Scan for the cell matching the given text and deliver its [X, Y] coordinate at center. 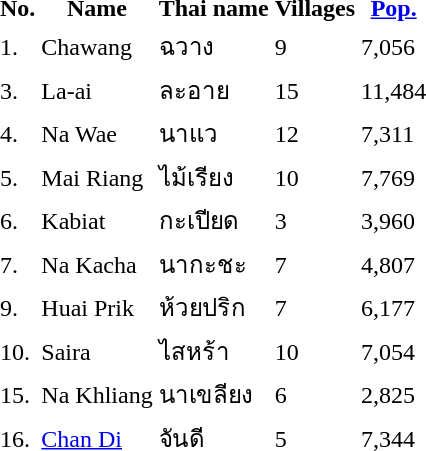
ไม้เรียง [214, 177]
Na Kacha [97, 264]
Saira [97, 351]
นากะชะ [214, 264]
15 [314, 90]
ไสหร้า [214, 351]
12 [314, 134]
Na Wae [97, 134]
นาเขลียง [214, 394]
Chawang [97, 46]
Kabiat [97, 220]
Mai Riang [97, 177]
ละอาย [214, 90]
ฉวาง [214, 46]
นาแว [214, 134]
6 [314, 394]
9 [314, 46]
Huai Prik [97, 308]
Na Khliang [97, 394]
กะเปียด [214, 220]
ห้วยปริก [214, 308]
La-ai [97, 90]
3 [314, 220]
